Find where the given text appears and provide that cell's center as (x, y) coordinate. 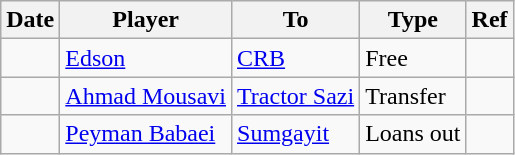
Sumgayit (296, 134)
Free (413, 58)
Loans out (413, 134)
CRB (296, 58)
To (296, 20)
Edson (146, 58)
Date (30, 20)
Player (146, 20)
Transfer (413, 96)
Type (413, 20)
Ahmad Mousavi (146, 96)
Ref (490, 20)
Peyman Babaei (146, 134)
Tractor Sazi (296, 96)
